From the cell containing the given text, extract its center point as (x, y) coordinate. 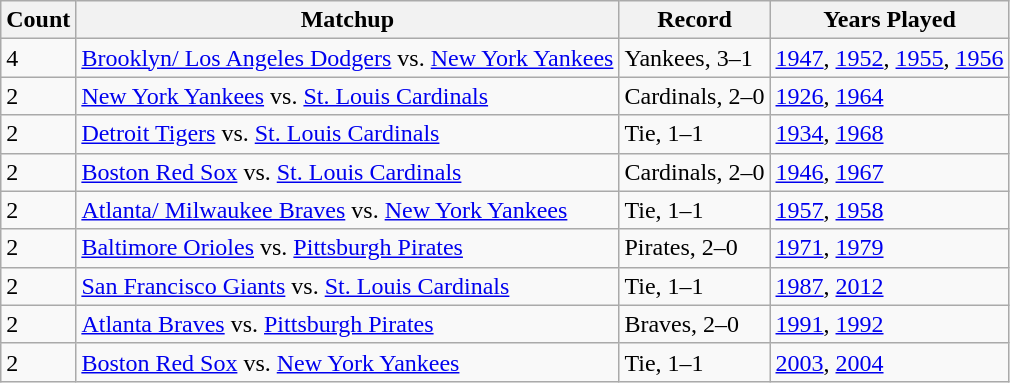
4 (38, 58)
1971, 1979 (890, 248)
1934, 1968 (890, 134)
Detroit Tigers vs. St. Louis Cardinals (348, 134)
Matchup (348, 20)
Brooklyn/ Los Angeles Dodgers vs. New York Yankees (348, 58)
1946, 1967 (890, 172)
Atlanta Braves vs. Pittsburgh Pirates (348, 324)
New York Yankees vs. St. Louis Cardinals (348, 96)
1991, 1992 (890, 324)
Boston Red Sox vs. New York Yankees (348, 362)
Baltimore Orioles vs. Pittsburgh Pirates (348, 248)
Yankees, 3–1 (694, 58)
Years Played (890, 20)
2003, 2004 (890, 362)
San Francisco Giants vs. St. Louis Cardinals (348, 286)
1987, 2012 (890, 286)
Pirates, 2–0 (694, 248)
Record (694, 20)
Braves, 2–0 (694, 324)
1926, 1964 (890, 96)
Boston Red Sox vs. St. Louis Cardinals (348, 172)
Atlanta/ Milwaukee Braves vs. New York Yankees (348, 210)
1957, 1958 (890, 210)
1947, 1952, 1955, 1956 (890, 58)
Count (38, 20)
